From the cell containing the given text, extract its center point as [x, y] coordinate. 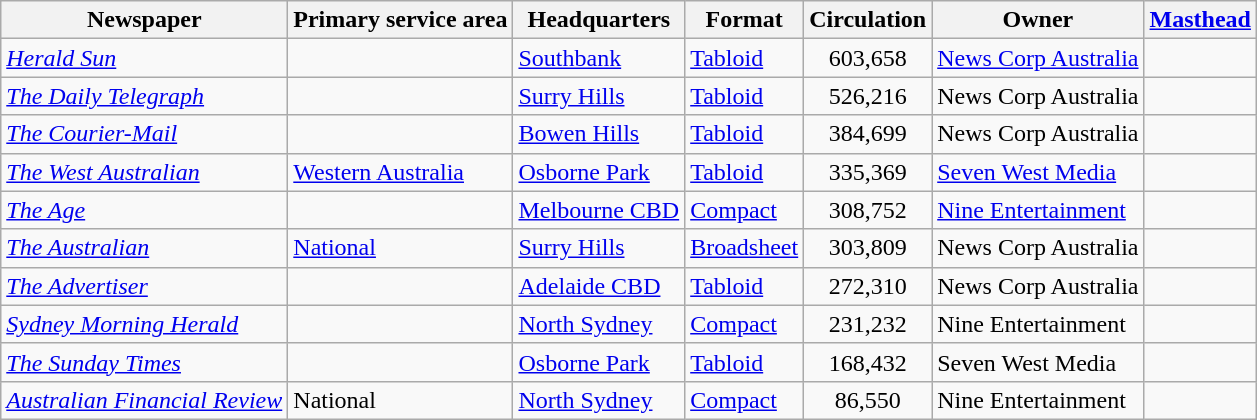
Masthead [1200, 20]
The Australian [144, 248]
Melbourne CBD [599, 210]
231,232 [868, 324]
Adelaide CBD [599, 286]
Owner [1038, 20]
303,809 [868, 248]
335,369 [868, 172]
603,658 [868, 58]
168,432 [868, 362]
The Daily Telegraph [144, 96]
The Advertiser [144, 286]
384,699 [868, 134]
The Age [144, 210]
Broadsheet [744, 248]
Bowen Hills [599, 134]
Newspaper [144, 20]
86,550 [868, 400]
Headquarters [599, 20]
The Sunday Times [144, 362]
308,752 [868, 210]
Australian Financial Review [144, 400]
Sydney Morning Herald [144, 324]
Western Australia [400, 172]
Primary service area [400, 20]
Herald Sun [144, 58]
272,310 [868, 286]
Format [744, 20]
Southbank [599, 58]
526,216 [868, 96]
The Courier-Mail [144, 134]
Circulation [868, 20]
The West Australian [144, 172]
